Determine the [X, Y] coordinate at the center of the cell enclosing the given text.  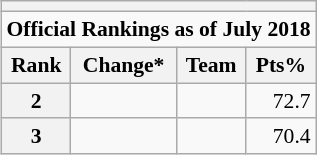
2 [36, 101]
Rank [36, 65]
72.7 [280, 101]
70.4 [280, 136]
Pts% [280, 65]
Team [211, 65]
Change* [124, 65]
Official Rankings as of July 2018 [158, 29]
3 [36, 136]
